Search for the cell housing the specified text and yield its (X, Y) center coordinate. 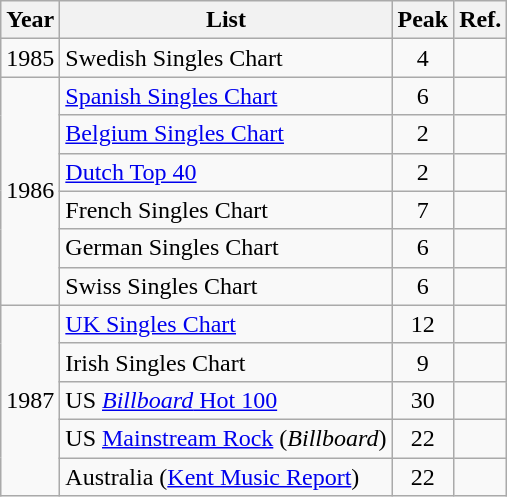
French Singles Chart (226, 210)
US Mainstream Rock (Billboard) (226, 438)
Year (30, 20)
1986 (30, 191)
Australia (Kent Music Report) (226, 477)
Swiss Singles Chart (226, 286)
1987 (30, 400)
Spanish Singles Chart (226, 96)
4 (423, 58)
1985 (30, 58)
7 (423, 210)
Swedish Singles Chart (226, 58)
List (226, 20)
Irish Singles Chart (226, 362)
Dutch Top 40 (226, 172)
German Singles Chart (226, 248)
30 (423, 400)
Belgium Singles Chart (226, 134)
Ref. (480, 20)
Peak (423, 20)
12 (423, 324)
9 (423, 362)
UK Singles Chart (226, 324)
US Billboard Hot 100 (226, 400)
